Pinpoint the cell where the given text exists, returning its (X, Y) midpoint coordinate. 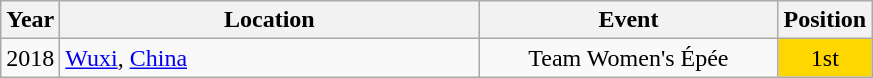
Location (270, 20)
Position (825, 20)
Event (628, 20)
Team Women's Épée (628, 58)
2018 (30, 58)
Year (30, 20)
1st (825, 58)
Wuxi, China (270, 58)
